Return the (x, y) coordinate for the center point of the cell that contains the specified text.  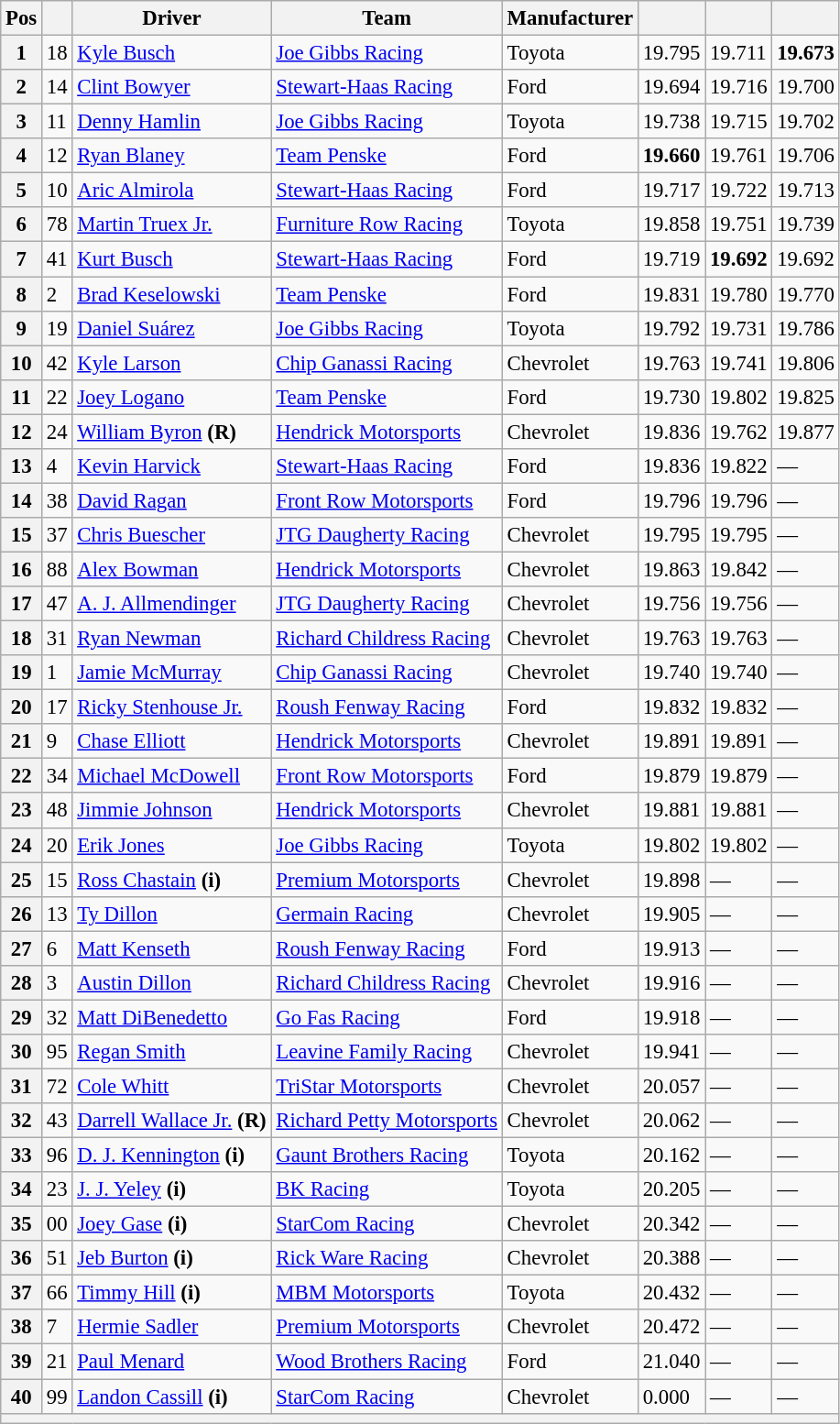
19.731 (738, 328)
20.057 (671, 1086)
D. J. Kennington (i) (172, 1156)
Joey Logano (172, 397)
David Ragan (172, 500)
Regan Smith (172, 1052)
8 (22, 294)
20.162 (671, 1156)
96 (57, 1156)
Brad Keselowski (172, 294)
19.719 (671, 259)
Paul Menard (172, 1362)
19.913 (671, 948)
19.730 (671, 397)
Ricky Stenhouse Jr. (172, 707)
Leavine Family Racing (387, 1052)
Jimmie Johnson (172, 811)
Alex Bowman (172, 569)
Joey Gase (i) (172, 1224)
19.716 (738, 87)
Matt Kenseth (172, 948)
19.706 (806, 156)
19.780 (738, 294)
Team (387, 18)
19.711 (738, 53)
Ty Dillon (172, 914)
Kevin Harvick (172, 466)
19.941 (671, 1052)
20.205 (671, 1189)
19.916 (671, 983)
33 (22, 1156)
19.877 (806, 432)
Cole Whitt (172, 1086)
19.762 (738, 432)
Austin Dillon (172, 983)
39 (22, 1362)
19.905 (671, 914)
27 (22, 948)
Ryan Newman (172, 639)
72 (57, 1086)
35 (22, 1224)
19.694 (671, 87)
21.040 (671, 1362)
Rick Ware Racing (387, 1258)
99 (57, 1397)
TriStar Motorsports (387, 1086)
Matt DiBenedetto (172, 1017)
88 (57, 569)
20.388 (671, 1258)
BK Racing (387, 1189)
20.062 (671, 1121)
19.806 (806, 363)
Kyle Larson (172, 363)
Furniture Row Racing (387, 225)
William Byron (R) (172, 432)
19.831 (671, 294)
20.342 (671, 1224)
19.715 (738, 122)
28 (22, 983)
Chris Buescher (172, 535)
19.722 (738, 191)
Hermie Sadler (172, 1328)
Martin Truex Jr. (172, 225)
95 (57, 1052)
Ryan Blaney (172, 156)
19.863 (671, 569)
41 (57, 259)
Go Fas Racing (387, 1017)
19.751 (738, 225)
43 (57, 1121)
Jeb Burton (i) (172, 1258)
19.898 (671, 880)
Kyle Busch (172, 53)
78 (57, 225)
16 (22, 569)
19.717 (671, 191)
MBM Motorsports (387, 1293)
00 (57, 1224)
Chase Elliott (172, 741)
26 (22, 914)
19.918 (671, 1017)
48 (57, 811)
20.432 (671, 1293)
29 (22, 1017)
19.741 (738, 363)
19.673 (806, 53)
47 (57, 604)
Erik Jones (172, 845)
Wood Brothers Racing (387, 1362)
19.713 (806, 191)
Jamie McMurray (172, 673)
19.739 (806, 225)
19.702 (806, 122)
Michael McDowell (172, 776)
Gaunt Brothers Racing (387, 1156)
19.786 (806, 328)
51 (57, 1258)
19.822 (738, 466)
Driver (172, 18)
19.761 (738, 156)
Clint Bowyer (172, 87)
25 (22, 880)
Richard Petty Motorsports (387, 1121)
42 (57, 363)
19.792 (671, 328)
19.770 (806, 294)
36 (22, 1258)
J. J. Yeley (i) (172, 1189)
20.472 (671, 1328)
19.825 (806, 397)
Landon Cassill (i) (172, 1397)
5 (22, 191)
Denny Hamlin (172, 122)
0.000 (671, 1397)
Ross Chastain (i) (172, 880)
19.700 (806, 87)
19.738 (671, 122)
40 (22, 1397)
Darrell Wallace Jr. (R) (172, 1121)
19.842 (738, 569)
Timmy Hill (i) (172, 1293)
Daniel Suárez (172, 328)
Aric Almirola (172, 191)
Germain Racing (387, 914)
66 (57, 1293)
A. J. Allmendinger (172, 604)
Kurt Busch (172, 259)
30 (22, 1052)
Pos (22, 18)
19.858 (671, 225)
19.660 (671, 156)
Manufacturer (570, 18)
